Determine the [X, Y] coordinate at the center of the cell enclosing the given text.  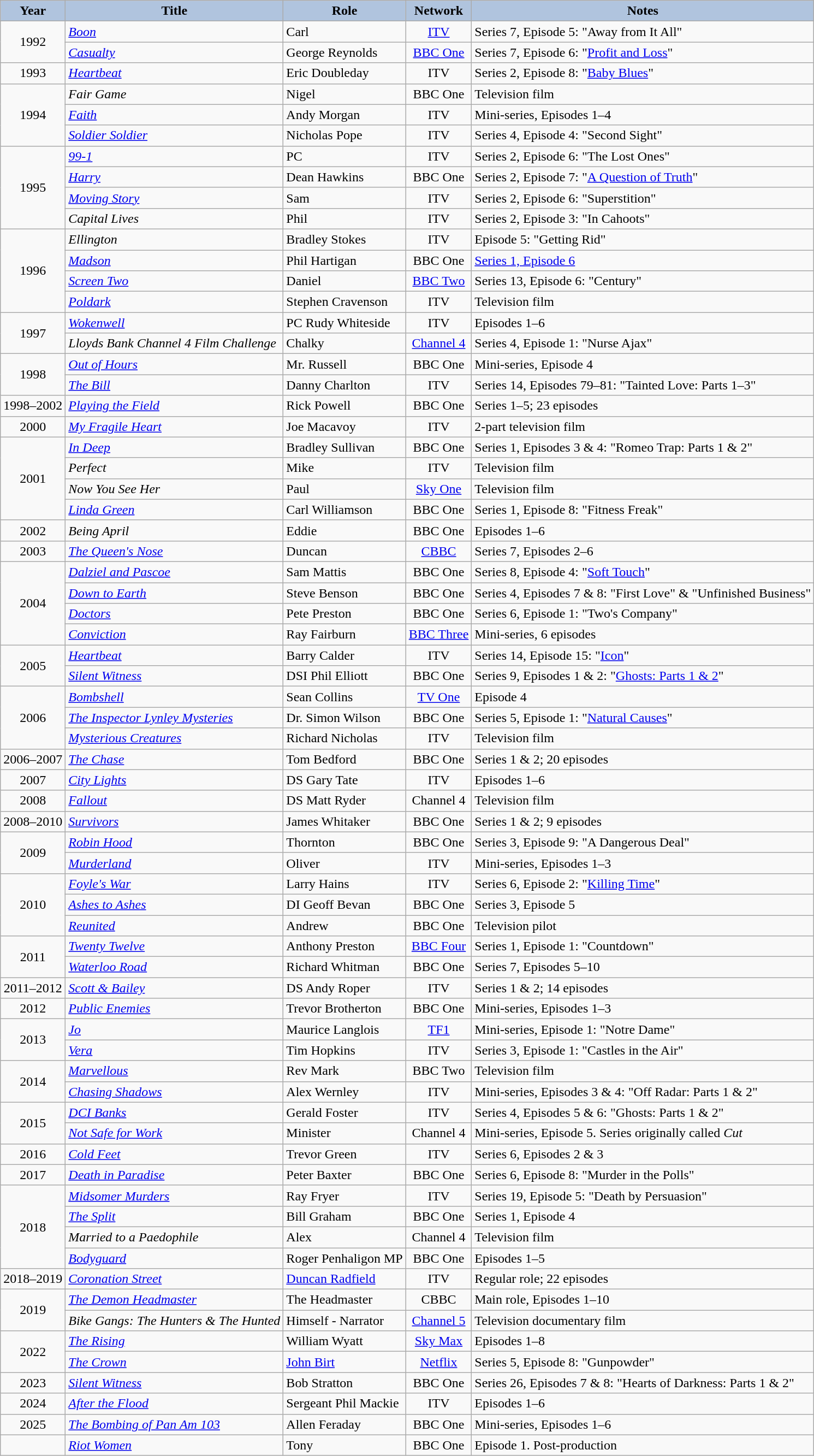
Series 7, Episodes 5–10 [643, 967]
Ray Fairburn [344, 635]
2023 [33, 1383]
Notes [643, 11]
2010 [33, 904]
Nigel [344, 94]
Pete Preston [344, 614]
Now You See Her [175, 489]
Series 1, Episode 8: "Fitness Freak" [643, 510]
BBC Four [439, 946]
Doctors [175, 614]
Series 2, Episode 6: "The Lost Ones" [643, 156]
DS Gary Tate [344, 780]
My Fragile Heart [175, 427]
Mini-series, 6 episodes [643, 635]
Channel 5 [439, 1321]
Dr. Simon Wilson [344, 718]
Dean Hawkins [344, 177]
Maurice Langlois [344, 1029]
Twenty Twelve [175, 946]
Series 4, Episodes 5 & 6: "Ghosts: Parts 1 & 2" [643, 1112]
2000 [33, 427]
Daniel [344, 281]
Eddie [344, 530]
Boon [175, 32]
Bodyguard [175, 1258]
James Whitaker [344, 821]
Series 14, Episode 15: "Icon" [643, 655]
2019 [33, 1310]
Danny Charlton [344, 385]
William Wyatt [344, 1341]
Screen Two [175, 281]
DS Andy Roper [344, 988]
Rick Powell [344, 406]
Gerald Foster [344, 1112]
Series 1–5; 23 episodes [643, 406]
Series 6, Episode 2: "Killing Time" [643, 884]
Series 1, Episode 6 [643, 261]
Anthony Preston [344, 946]
Survivors [175, 821]
Episodes 1–8 [643, 1341]
2015 [33, 1123]
1998 [33, 375]
Ray Fryer [344, 1195]
The Headmaster [344, 1300]
Series 19, Episode 5: "Death by Persuasion" [643, 1195]
2-part television film [643, 427]
Series 3, Episode 5 [643, 904]
Main role, Episodes 1–10 [643, 1300]
Larry Hains [344, 884]
Oliver [344, 863]
2012 [33, 1009]
Sean Collins [344, 697]
Out of Hours [175, 364]
Married to a Paedophile [175, 1237]
Sergeant Phil Mackie [344, 1404]
DSI Phil Elliott [344, 676]
Madson [175, 261]
2014 [33, 1081]
Series 5, Episode 1: "Natural Causes" [643, 718]
Down to Earth [175, 593]
2018–2019 [33, 1279]
Television pilot [643, 926]
In Deep [175, 447]
Bike Gangs: The Hunters & The Hunted [175, 1321]
Bradley Sullivan [344, 447]
Faith [175, 115]
Roger Penhaligon MP [344, 1258]
Lloyds Bank Channel 4 Film Challenge [175, 344]
2011–2012 [33, 988]
Richard Whitman [344, 967]
2003 [33, 551]
TF1 [439, 1029]
The Bill [175, 385]
Phil Hartigan [344, 261]
DS Matt Ryder [344, 801]
Allen Feraday [344, 1424]
Bob Stratton [344, 1383]
Series 1, Episodes 3 & 4: "Romeo Trap: Parts 1 & 2" [643, 447]
Marvellous [175, 1071]
Bill Graham [344, 1216]
The Bombing of Pan Am 103 [175, 1424]
Series 6, Episodes 2 & 3 [643, 1154]
Series 3, Episode 9: "A Dangerous Deal" [643, 842]
Regular role; 22 episodes [643, 1279]
2017 [33, 1175]
Jo [175, 1029]
Series 2, Episode 7: "A Question of Truth" [643, 177]
1992 [33, 42]
1996 [33, 270]
Dalziel and Pascoe [175, 572]
Series 5, Episode 8: "Gunpowder" [643, 1362]
The Split [175, 1216]
Series 13, Episode 6: "Century" [643, 281]
2013 [33, 1040]
Midsomer Murders [175, 1195]
Episodes 1–5 [643, 1258]
Mr. Russell [344, 364]
2009 [33, 853]
Playing the Field [175, 406]
2002 [33, 530]
Ellington [175, 239]
Richard Nicholas [344, 738]
Foyle's War [175, 884]
Andrew [344, 926]
The Rising [175, 1341]
TV One [439, 697]
1997 [33, 333]
Series 6, Episode 8: "Murder in the Polls" [643, 1175]
Carl Williamson [344, 510]
Death in Paradise [175, 1175]
Mini-series, Episodes 1–4 [643, 115]
Tom Bedford [344, 759]
Mini-series, Episode 1: "Notre Dame" [643, 1029]
Rev Mark [344, 1071]
PC [344, 156]
Casualty [175, 52]
Chalky [344, 344]
DCI Banks [175, 1112]
Steve Benson [344, 593]
Sam Mattis [344, 572]
Phil [344, 218]
2011 [33, 957]
Bombshell [175, 697]
PC Rudy Whiteside [344, 323]
Tony [344, 1445]
Series 2, Episode 6: "Superstition" [643, 198]
The Demon Headmaster [175, 1300]
Carl [344, 32]
Episode 1. Post-production [643, 1445]
1998–2002 [33, 406]
Waterloo Road [175, 967]
Series 4, Episodes 7 & 8: "First Love" & "Unfinished Business" [643, 593]
2018 [33, 1227]
Moving Story [175, 198]
Duncan [344, 551]
The Crown [175, 1362]
Barry Calder [344, 655]
Not Safe for Work [175, 1133]
Series 6, Episode 1: "Two's Company" [643, 614]
Series 4, Episode 1: "Nurse Ajax" [643, 344]
Public Enemies [175, 1009]
Series 14, Episodes 79–81: "Tainted Love: Parts 1–3" [643, 385]
1993 [33, 73]
2006–2007 [33, 759]
Joe Macavoy [344, 427]
Paul [344, 489]
Netflix [439, 1362]
Series 2, Episode 8: "Baby Blues" [643, 73]
Chasing Shadows [175, 1092]
Mini-series, Episodes 3 & 4: "Off Radar: Parts 1 & 2" [643, 1092]
The Chase [175, 759]
Alex Wernley [344, 1092]
Andy Morgan [344, 115]
Sky Max [439, 1341]
Year [33, 11]
Murderland [175, 863]
Scott & Bailey [175, 988]
2001 [33, 478]
Role [344, 11]
Mysterious Creatures [175, 738]
Ashes to Ashes [175, 904]
Series 7, Episodes 2–6 [643, 551]
Vera [175, 1050]
Cold Feet [175, 1154]
Sam [344, 198]
1995 [33, 187]
Series 1 & 2; 20 episodes [643, 759]
City Lights [175, 780]
Reunited [175, 926]
Linda Green [175, 510]
Harry [175, 177]
Duncan Radfield [344, 1279]
Bradley Stokes [344, 239]
Tim Hopkins [344, 1050]
Fallout [175, 801]
Capital Lives [175, 218]
The Queen's Nose [175, 551]
2005 [33, 666]
Eric Doubleday [344, 73]
Trevor Green [344, 1154]
Wokenwell [175, 323]
Riot Women [175, 1445]
1994 [33, 115]
DI Geoff Bevan [344, 904]
Soldier Soldier [175, 135]
Series 1, Episode 1: "Countdown" [643, 946]
2007 [33, 780]
2025 [33, 1424]
2008–2010 [33, 821]
Peter Baxter [344, 1175]
Network [439, 11]
Alex [344, 1237]
Nicholas Pope [344, 135]
Mike [344, 468]
Sky One [439, 489]
Episode 4 [643, 697]
Himself - Narrator [344, 1321]
Television documentary film [643, 1321]
Being April [175, 530]
Trevor Brotherton [344, 1009]
George Reynolds [344, 52]
2004 [33, 603]
Series 1 & 2; 9 episodes [643, 821]
Mini-series, Episodes 1–6 [643, 1424]
Series 4, Episode 4: "Second Sight" [643, 135]
Title [175, 11]
Series 9, Episodes 1 & 2: "Ghosts: Parts 1 & 2" [643, 676]
John Birt [344, 1362]
Mini-series, Episode 5. Series originally called Cut [643, 1133]
BBC Three [439, 635]
Series 1 & 2; 14 episodes [643, 988]
Series 3, Episode 1: "Castles in the Air" [643, 1050]
Fair Game [175, 94]
Poldark [175, 302]
2008 [33, 801]
Coronation Street [175, 1279]
Series 7, Episode 6: "Profit and Loss" [643, 52]
Series 1, Episode 4 [643, 1216]
After the Flood [175, 1404]
Perfect [175, 468]
2024 [33, 1404]
Series 26, Episodes 7 & 8: "Hearts of Darkness: Parts 1 & 2" [643, 1383]
Stephen Cravenson [344, 302]
Minister [344, 1133]
The Inspector Lynley Mysteries [175, 718]
2016 [33, 1154]
99-1 [175, 156]
Series 8, Episode 4: "Soft Touch" [643, 572]
Series 7, Episode 5: "Away from It All" [643, 32]
Conviction [175, 635]
Robin Hood [175, 842]
Mini-series, Episode 4 [643, 364]
2022 [33, 1352]
Series 2, Episode 3: "In Cahoots" [643, 218]
Episode 5: "Getting Rid" [643, 239]
2006 [33, 718]
Thornton [344, 842]
